Identify which cell holds the provided text, then report its [x, y] central coordinate. 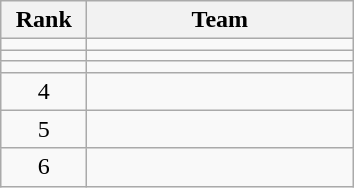
Rank [44, 20]
5 [44, 129]
6 [44, 167]
4 [44, 91]
Team [220, 20]
